Return [x, y] of the center of cell containing provided text 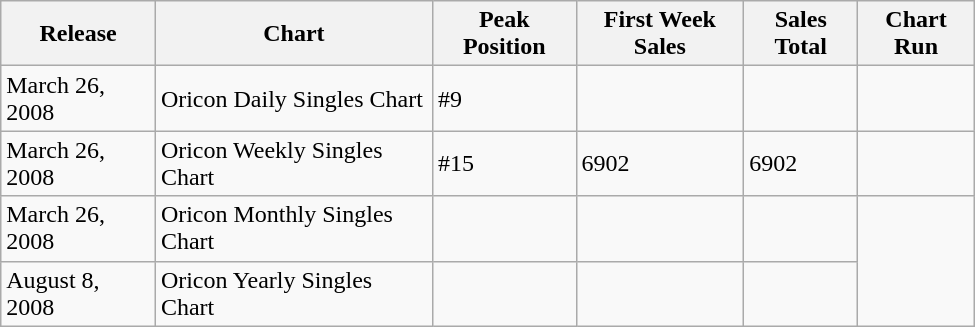
Sales Total [801, 34]
Oricon Weekly Singles Chart [294, 164]
Peak Position [505, 34]
First Week Sales [660, 34]
Oricon Daily Singles Chart [294, 98]
Chart [294, 34]
August 8, 2008 [78, 294]
Oricon Yearly Singles Chart [294, 294]
#15 [505, 164]
Chart Run [916, 34]
Oricon Monthly Singles Chart [294, 228]
#9 [505, 98]
Release [78, 34]
